Detect which cell encompasses the target text, then output its [X, Y] center coordinate. 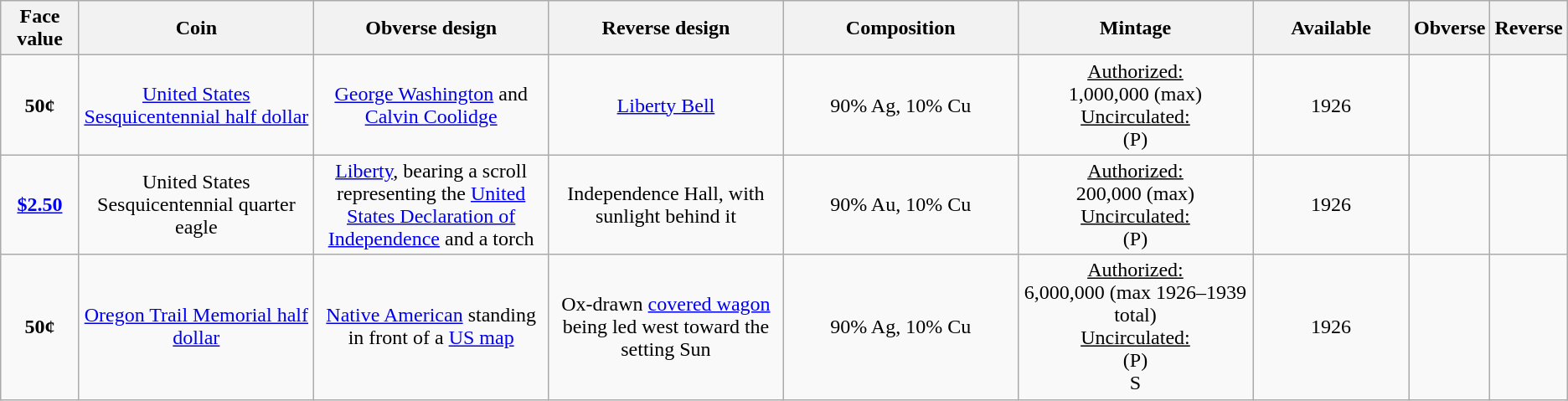
$2.50 [40, 204]
Independence Hall, with sunlight behind it [666, 204]
Obverse [1450, 28]
Oregon Trail Memorial half dollar [196, 326]
Reverse [1529, 28]
Obverse design [431, 28]
Reverse design [666, 28]
Authorized:1,000,000 (max)Uncirculated: (P) [1135, 105]
George Washington and Calvin Coolidge [431, 105]
Face value [40, 28]
Liberty Bell [666, 105]
Coin [196, 28]
Native American standing in front of a US map [431, 326]
Authorized:200,000 (max)Uncirculated: (P) [1135, 204]
Ox-drawn covered wagon being led west toward the setting Sun [666, 326]
Composition [900, 28]
United States Sesquicentennial half dollar [196, 105]
Available [1332, 28]
Authorized:6,000,000 (max 1926–1939 total)Uncirculated: (P) S [1135, 326]
Mintage [1135, 28]
90% Au, 10% Cu [900, 204]
Liberty, bearing a scroll representing the United States Declaration of Independence and a torch [431, 204]
United States Sesquicentennial quarter eagle [196, 204]
